Locate the cell with the specified text and output its [x, y] center coordinate. 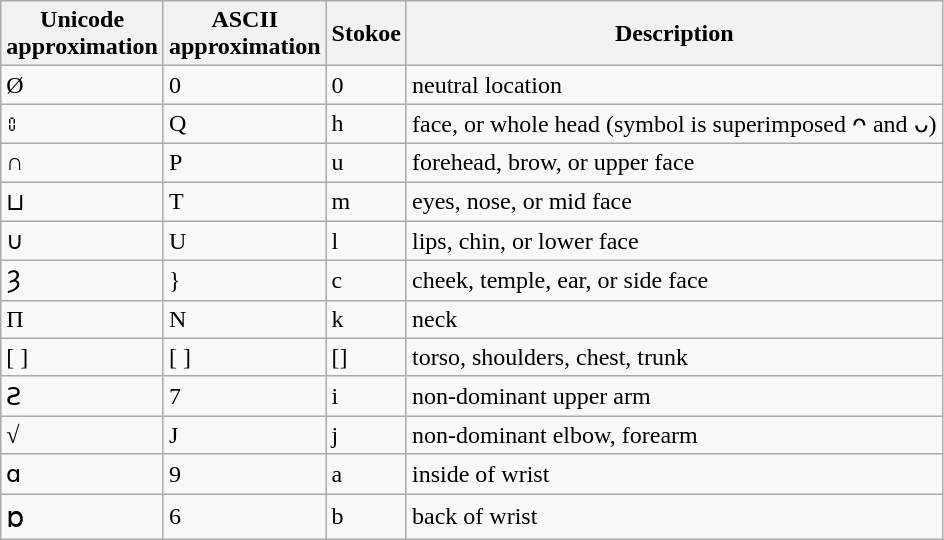
Description [674, 34]
neck [674, 319]
U [244, 241]
Π [82, 319]
ɒ [82, 517]
b [366, 517]
√ [82, 435]
∪ [82, 241]
j [366, 435]
m [366, 202]
neutral location [674, 85]
forehead, brow, or upper face [674, 162]
T [244, 202]
Ȝ [82, 281]
c [366, 281]
Q [244, 124]
[] [366, 357]
ɑ [82, 474]
⩇ [82, 124]
Unicodeapproximation [82, 34]
Stokoe [366, 34]
k [366, 319]
6 [244, 517]
eyes, nose, or mid face [674, 202]
P [244, 162]
inside of wrist [674, 474]
h [366, 124]
ASCIIapproximation [244, 34]
u [366, 162]
⊔ [82, 202]
9 [244, 474]
a [366, 474]
torso, shoulders, chest, trunk [674, 357]
Ø [82, 85]
∩ [82, 162]
non-dominant upper arm [674, 396]
i [366, 396]
J [244, 435]
cheek, temple, ear, or side face [674, 281]
non-dominant elbow, forearm [674, 435]
N [244, 319]
7 [244, 396]
l [366, 241]
face, or whole head (symbol is superimposed ᴖ and ᴗ) [674, 124]
Ƨ [82, 396]
lips, chin, or lower face [674, 241]
back of wrist [674, 517]
} [244, 281]
